Provide the [X, Y] coordinate of the cell's center where the given text is located.  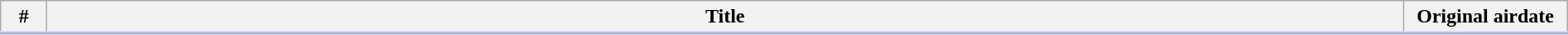
Original airdate [1485, 17]
Title [725, 17]
# [24, 17]
